Return the [x, y] coordinate for the center point of the cell that contains the specified text.  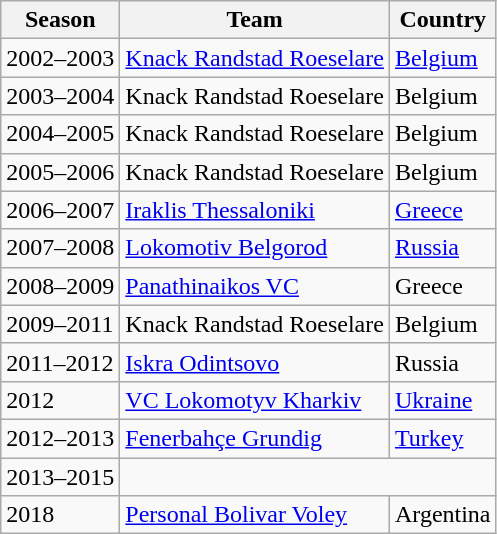
2005–2006 [60, 172]
2012 [60, 400]
2007–2008 [60, 248]
2006–2007 [60, 210]
2004–2005 [60, 134]
2002–2003 [60, 58]
Country [442, 20]
Personal Bolivar Voley [255, 515]
VC Lokomotyv Kharkiv [255, 400]
2011–2012 [60, 362]
Turkey [442, 438]
2013–2015 [60, 477]
2008–2009 [60, 286]
Iraklis Thessaloniki [255, 210]
Ukraine [442, 400]
Fenerbahçe Grundig [255, 438]
Argentina [442, 515]
Season [60, 20]
Team [255, 20]
2018 [60, 515]
2012–2013 [60, 438]
Lokomotiv Belgorod [255, 248]
2003–2004 [60, 96]
Panathinaikos VC [255, 286]
2009–2011 [60, 324]
Iskra Odintsovo [255, 362]
